Scan for the cell matching the given text and deliver its [X, Y] coordinate at center. 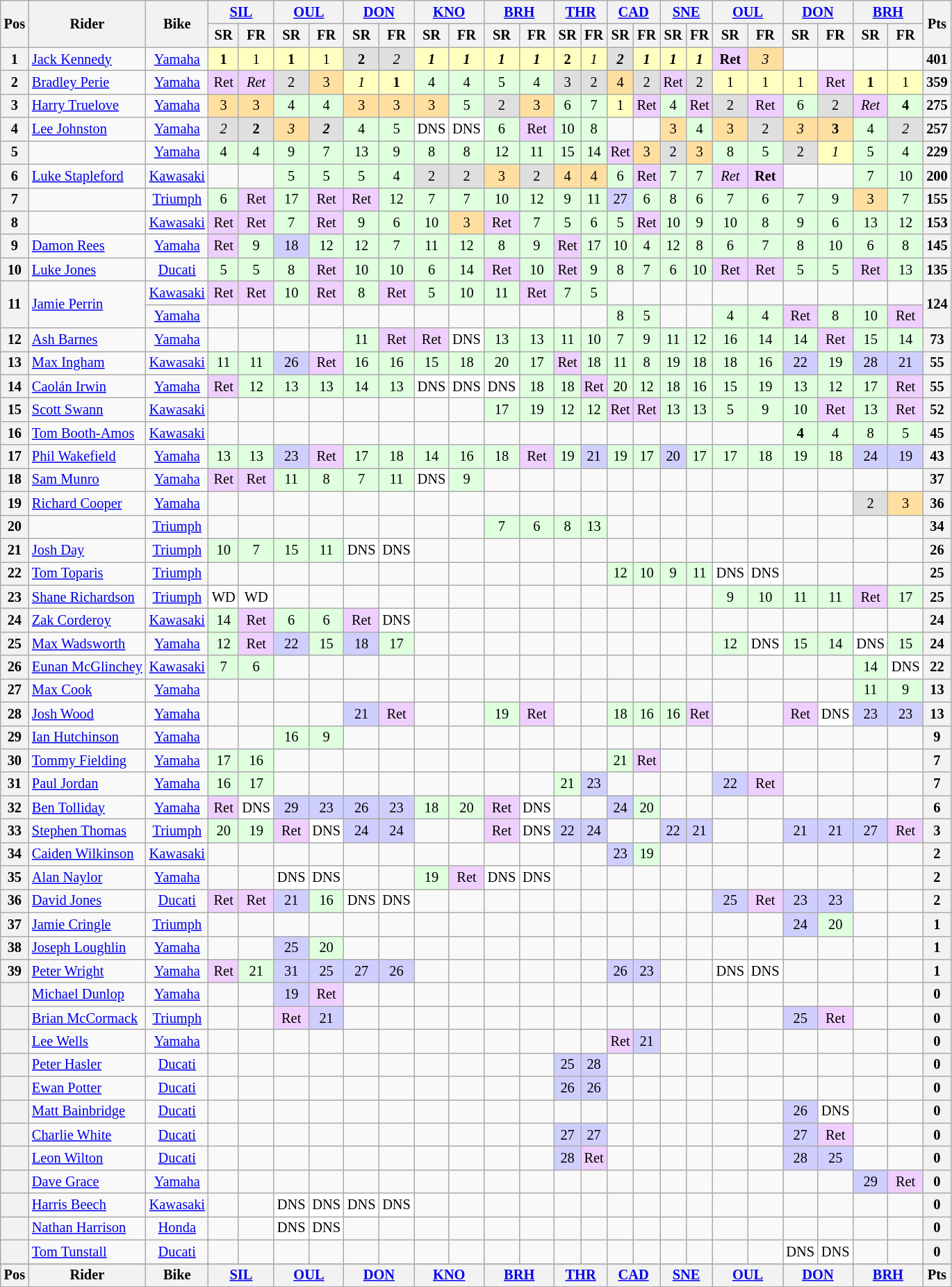
45 [937, 433]
Lee Wells [88, 1041]
38 [15, 948]
200 [937, 176]
359 [937, 82]
Scott Swann [88, 409]
Max Ingham [88, 363]
257 [937, 129]
Joseph Loughlin [88, 948]
30 [15, 760]
Jamie Perrin [88, 304]
Stephen Thomas [88, 830]
Ash Barnes [88, 340]
Zak Corderoy [88, 620]
Luke Jones [88, 270]
Michael Dunlop [88, 994]
Charlie White [88, 1135]
Jack Kennedy [88, 59]
Alan Naylor [88, 878]
Josh Wood [88, 714]
Peter Wright [88, 971]
Bradley Perie [88, 82]
Damon Rees [88, 246]
David Jones [88, 901]
135 [937, 270]
Harris Beech [88, 1205]
Eunan McGlinchey [88, 667]
Paul Jordan [88, 784]
Caolán Irwin [88, 386]
Tommy Fielding [88, 760]
Peter Hasler [88, 1065]
Tom Toparis [88, 573]
229 [937, 152]
Ben Tolliday [88, 808]
155 [937, 199]
Leon Wilton [88, 1158]
Matt Bainbridge [88, 1111]
Max Cook [88, 690]
33 [15, 830]
73 [937, 340]
Tom Tunstall [88, 1252]
Brian McCormack [88, 1018]
35 [15, 878]
39 [15, 971]
Nathan Harrison [88, 1228]
145 [937, 246]
Caiden Wilkinson [88, 854]
32 [15, 808]
52 [937, 409]
Sam Munro [88, 479]
Shane Richardson [88, 597]
Phil Wakefield [88, 457]
Lee Johnston [88, 129]
Harry Truelove [88, 106]
Honda [177, 1228]
401 [937, 59]
Ewan Potter [88, 1088]
Dave Grace [88, 1181]
153 [937, 222]
Richard Cooper [88, 503]
Jamie Cringle [88, 924]
Josh Day [88, 550]
124 [937, 304]
Ian Hutchinson [88, 737]
43 [937, 457]
275 [937, 106]
Max Wadsworth [88, 643]
Tom Booth-Amos [88, 433]
Luke Stapleford [88, 176]
